Detect which cell encompasses the target text, then output its [X, Y] center coordinate. 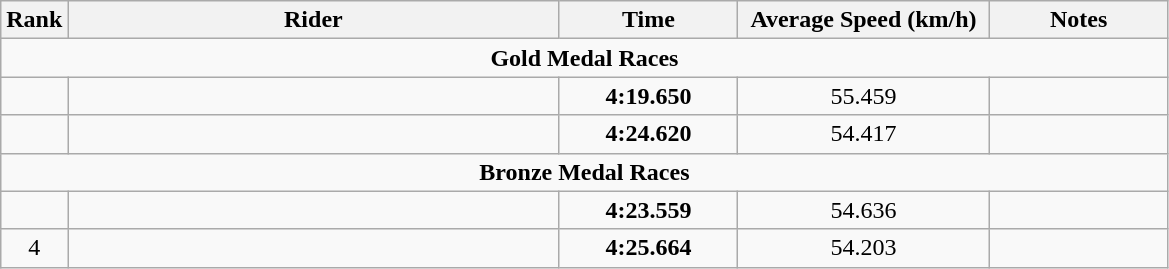
Rider [314, 20]
Bronze Medal Races [584, 172]
Gold Medal Races [584, 58]
Rank [34, 20]
Time [648, 20]
Average Speed (km/h) [864, 20]
4:23.559 [648, 210]
4:24.620 [648, 134]
4 [34, 248]
54.203 [864, 248]
55.459 [864, 96]
4:19.650 [648, 96]
54.636 [864, 210]
4:25.664 [648, 248]
Notes [1078, 20]
54.417 [864, 134]
